Return the (X, Y) coordinate for the center point of the cell that contains the specified text.  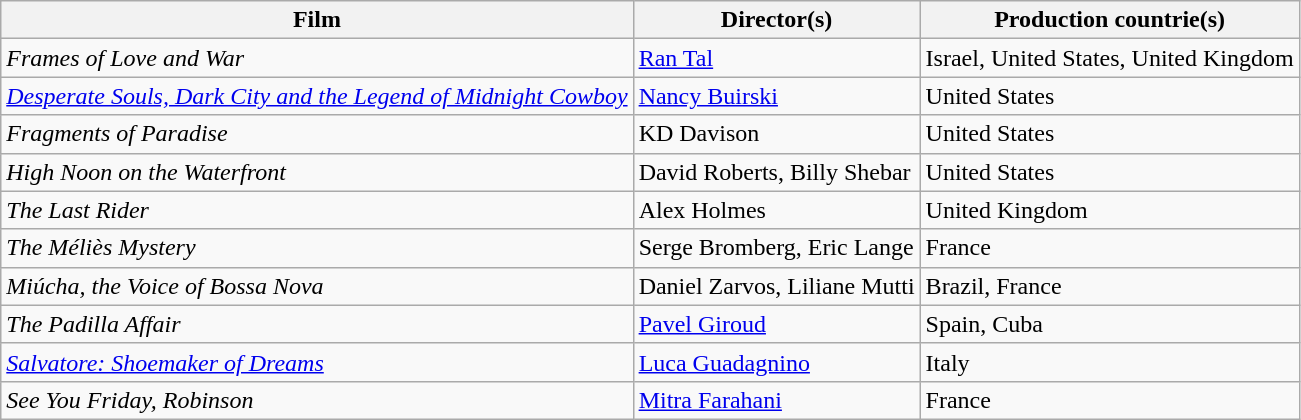
The Last Rider (317, 210)
Pavel Giroud (776, 324)
Nancy Buirski (776, 96)
Alex Holmes (776, 210)
Salvatore: Shoemaker of Dreams (317, 362)
The Méliès Mystery (317, 248)
Fragments of Paradise (317, 134)
Frames of Love and War (317, 58)
Serge Bromberg, Eric Lange (776, 248)
The Padilla Affair (317, 324)
Film (317, 20)
Desperate Souls, Dark City and the Legend of Midnight Cowboy (317, 96)
Miúcha, the Voice of Bossa Nova (317, 286)
Production countrie(s) (1110, 20)
Brazil, France (1110, 286)
Italy (1110, 362)
Luca Guadagnino (776, 362)
High Noon on the Waterfront (317, 172)
Spain, Cuba (1110, 324)
KD Davison (776, 134)
Ran Tal (776, 58)
David Roberts, Billy Shebar (776, 172)
United Kingdom (1110, 210)
Director(s) (776, 20)
See You Friday, Robinson (317, 400)
Mitra Farahani (776, 400)
Israel, United States, United Kingdom (1110, 58)
Daniel Zarvos, Liliane Mutti (776, 286)
